Output the [X, Y] coordinate of the center of the cell containing the given text.  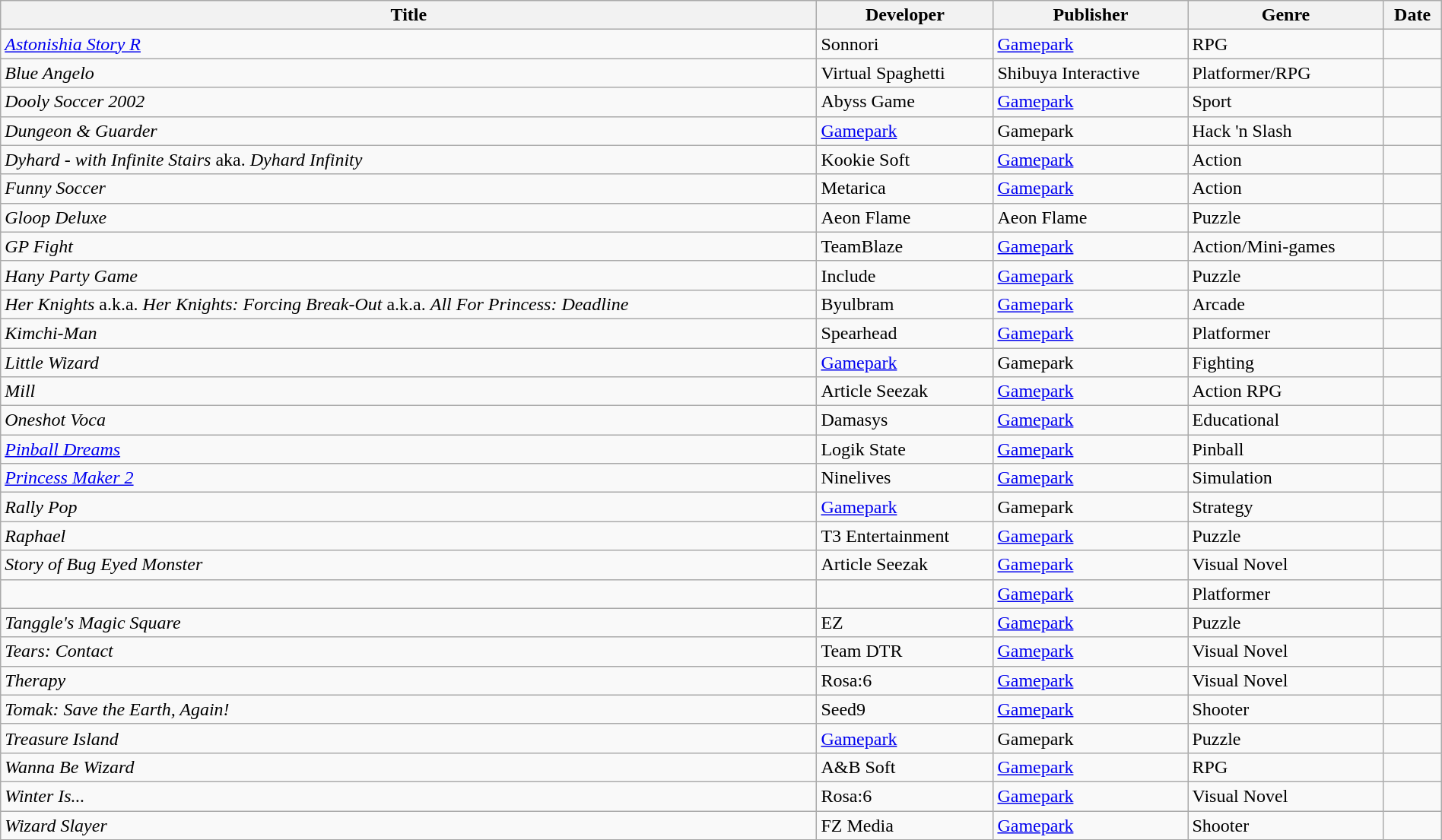
Developer [905, 15]
Blue Angelo [409, 73]
Shibuya Interactive [1091, 73]
Logik State [905, 449]
Seed9 [905, 709]
Sport [1285, 102]
Funny Soccer [409, 189]
Genre [1285, 15]
Dungeon & Guarder [409, 131]
Publisher [1091, 15]
Date [1412, 15]
Pinball Dreams [409, 449]
Include [905, 275]
Therapy [409, 680]
FZ Media [905, 825]
Sonnori [905, 44]
Platformer/RPG [1285, 73]
Damasys [905, 420]
Simulation [1285, 478]
Treasure Island [409, 738]
Wanna Be Wizard [409, 767]
Hany Party Game [409, 275]
Princess Maker 2 [409, 478]
Tanggle's Magic Square [409, 623]
T3 Entertainment [905, 536]
Gloop Deluxe [409, 217]
Virtual Spaghetti [905, 73]
TeamBlaze [905, 246]
Fighting [1285, 363]
Pinball [1285, 449]
Arcade [1285, 304]
Tears: Contact [409, 651]
Spearhead [905, 333]
Abyss Game [905, 102]
Educational [1285, 420]
GP Fight [409, 246]
Ninelives [905, 478]
Team DTR [905, 651]
Kookie Soft [905, 160]
Dyhard - with Infinite Stairs aka. Dyhard Infinity [409, 160]
Little Wizard [409, 363]
Action RPG [1285, 391]
Action/Mini-games [1285, 246]
Strategy [1285, 507]
Byulbram [905, 304]
Raphael [409, 536]
Winter Is... [409, 796]
Hack 'n Slash [1285, 131]
Title [409, 15]
A&B Soft [905, 767]
Story of Bug Eyed Monster [409, 565]
Mill [409, 391]
Dooly Soccer 2002 [409, 102]
Tomak: Save the Earth, Again! [409, 709]
Her Knights a.k.a. Her Knights: Forcing Break-Out a.k.a. All For Princess: Deadline [409, 304]
Wizard Slayer [409, 825]
EZ [905, 623]
Oneshot Voca [409, 420]
Rally Pop [409, 507]
Metarica [905, 189]
Astonishia Story R [409, 44]
Kimchi-Man [409, 333]
